Identify which cell holds the provided text, then report its [x, y] central coordinate. 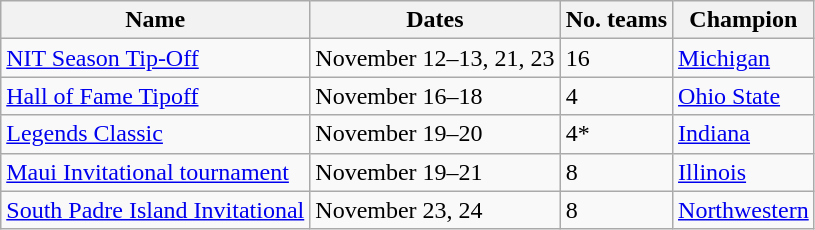
November 16–18 [435, 96]
Northwestern [744, 210]
Dates [435, 20]
Indiana [744, 134]
Ohio State [744, 96]
South Padre Island Invitational [156, 210]
4* [616, 134]
November 23, 24 [435, 210]
NIT Season Tip-Off [156, 58]
Legends Classic [156, 134]
16 [616, 58]
November 19–21 [435, 172]
November 12–13, 21, 23 [435, 58]
Maui Invitational tournament [156, 172]
November 19–20 [435, 134]
No. teams [616, 20]
Michigan [744, 58]
Illinois [744, 172]
Name [156, 20]
4 [616, 96]
Hall of Fame Tipoff [156, 96]
Champion [744, 20]
